Capture the cell that displays the provided text and extract its (x, y) central coordinate. 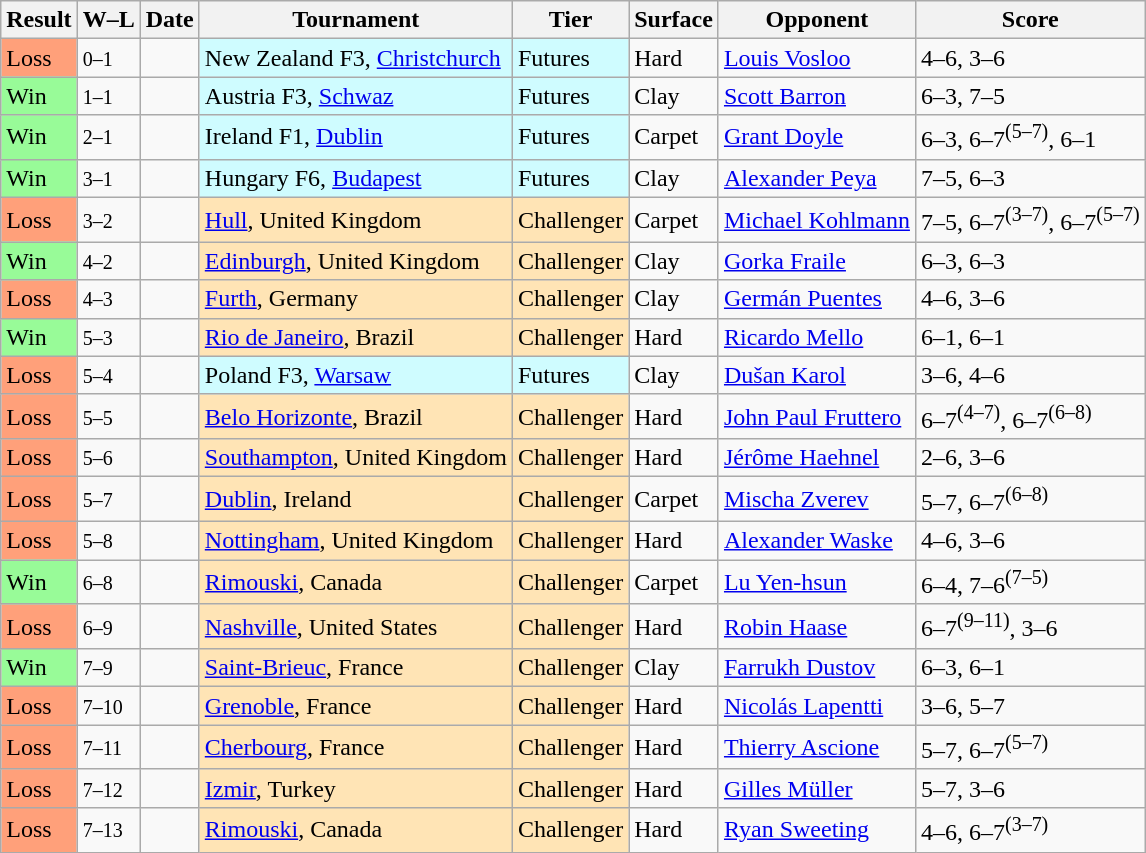
Edinburgh, United Kingdom (356, 261)
5–5 (108, 416)
3–6, 5–7 (1030, 706)
Lu Yen-hsun (816, 582)
6–9 (108, 626)
Date (170, 20)
5–7 (108, 500)
New Zealand F3, Christchurch (356, 58)
4–6, 6–7(3–7) (1030, 830)
5–7, 3–6 (1030, 788)
John Paul Fruttero (816, 416)
Mischa Zverev (816, 500)
Saint-Brieuc, France (356, 668)
Dušan Karol (816, 375)
Southampton, United Kingdom (356, 458)
6–4, 7–6(7–5) (1030, 582)
1–1 (108, 96)
0–1 (108, 58)
7–5, 6–3 (1030, 178)
Dublin, Ireland (356, 500)
Furth, Germany (356, 299)
6–8 (108, 582)
7–12 (108, 788)
5–3 (108, 337)
7–5, 6–7(3–7), 6–7(5–7) (1030, 220)
Nicolás Lapentti (816, 706)
6–7(9–11), 3–6 (1030, 626)
Grant Doyle (816, 138)
Hungary F6, Budapest (356, 178)
6–3, 6–3 (1030, 261)
3–1 (108, 178)
Score (1030, 20)
7–10 (108, 706)
Result (39, 20)
5–7, 6–7(6–8) (1030, 500)
Tier (570, 20)
Louis Vosloo (816, 58)
Gorka Fraile (816, 261)
Nottingham, United Kingdom (356, 541)
6–3, 6–7(5–7), 6–1 (1030, 138)
5–4 (108, 375)
Rio de Janeiro, Brazil (356, 337)
Thierry Ascione (816, 748)
Ireland F1, Dublin (356, 138)
3–2 (108, 220)
7–9 (108, 668)
Ricardo Mello (816, 337)
Grenoble, France (356, 706)
Scott Barron (816, 96)
Belo Horizonte, Brazil (356, 416)
2–1 (108, 138)
Austria F3, Schwaz (356, 96)
Alexander Waske (816, 541)
Farrukh Dustov (816, 668)
Poland F3, Warsaw (356, 375)
Cherbourg, France (356, 748)
3–6, 4–6 (1030, 375)
Jérôme Haehnel (816, 458)
Michael Kohlmann (816, 220)
5–6 (108, 458)
5–8 (108, 541)
Surface (674, 20)
6–3, 6–1 (1030, 668)
6–3, 7–5 (1030, 96)
Germán Puentes (816, 299)
Opponent (816, 20)
Izmir, Turkey (356, 788)
4–3 (108, 299)
5–7, 6–7(5–7) (1030, 748)
7–11 (108, 748)
Ryan Sweeting (816, 830)
Tournament (356, 20)
6–1, 6–1 (1030, 337)
W–L (108, 20)
4–2 (108, 261)
6–7(4–7), 6–7(6–8) (1030, 416)
Gilles Müller (816, 788)
Nashville, United States (356, 626)
Alexander Peya (816, 178)
2–6, 3–6 (1030, 458)
Hull, United Kingdom (356, 220)
7–13 (108, 830)
Robin Haase (816, 626)
